Provide the [X, Y] coordinate of the cell's center where the given text is located.  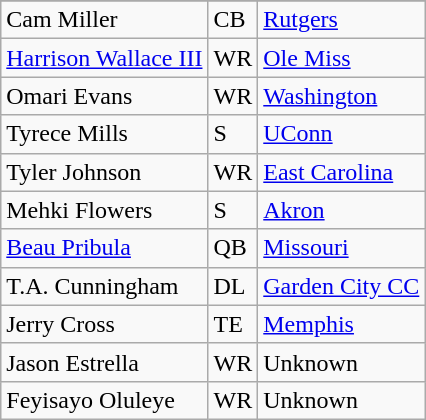
CB [233, 20]
Omari Evans [104, 96]
UConn [342, 134]
Feyisayo Oluleye [104, 400]
Rutgers [342, 20]
T.A. Cunningham [104, 286]
Akron [342, 210]
Jason Estrella [104, 362]
Mehki Flowers [104, 210]
Memphis [342, 324]
Jerry Cross [104, 324]
Harrison Wallace III [104, 58]
Garden City CC [342, 286]
Missouri [342, 248]
Washington [342, 96]
Beau Pribula [104, 248]
Cam Miller [104, 20]
East Carolina [342, 172]
TE [233, 324]
DL [233, 286]
Tyler Johnson [104, 172]
QB [233, 248]
Tyrece Mills [104, 134]
Ole Miss [342, 58]
